Capture the cell that displays the provided text and extract its [X, Y] central coordinate. 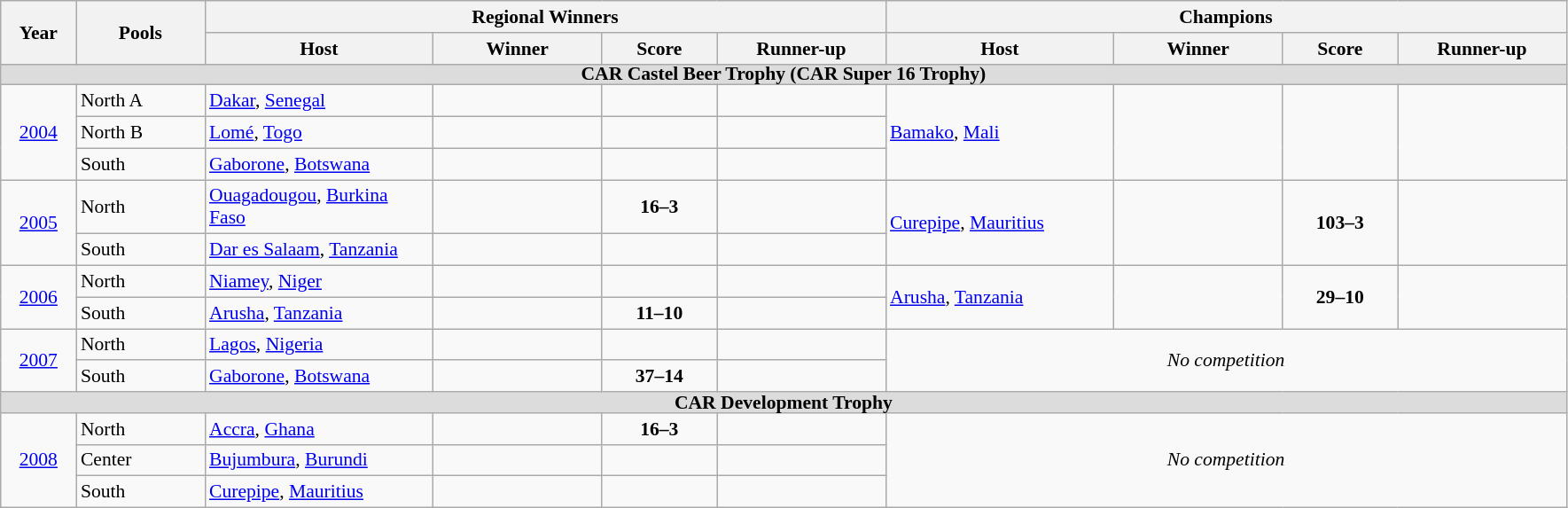
Champions [1226, 17]
Pools [140, 32]
Lagos, Nigeria [319, 345]
CAR Development Trophy [784, 402]
11–10 [659, 313]
Lomé, Togo [319, 133]
2007 [39, 360]
2008 [39, 461]
Center [140, 460]
29–10 [1340, 298]
CAR Castel Beer Trophy (CAR Super 16 Trophy) [784, 74]
Ouagadougou, Burkina Faso [319, 207]
Bamako, Mali [1000, 133]
Niamey, Niger [319, 282]
Regional Winners [545, 17]
103–3 [1340, 223]
North A [140, 101]
37–14 [659, 377]
North B [140, 133]
Dakar, Senegal [319, 101]
Accra, Ghana [319, 429]
Bujumbura, Burundi [319, 460]
Dar es Salaam, Tanzania [319, 250]
2004 [39, 133]
2005 [39, 223]
Year [39, 32]
2006 [39, 298]
